Search for the cell housing the specified text and yield its (X, Y) center coordinate. 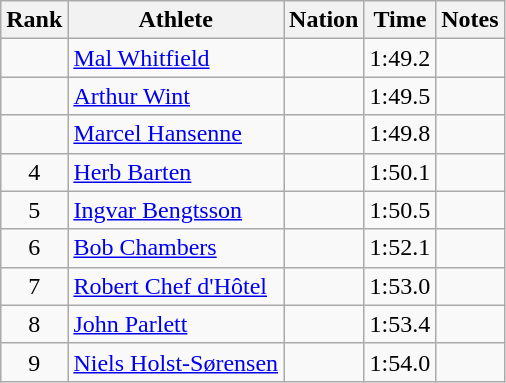
1:49.2 (400, 58)
5 (34, 210)
1:50.5 (400, 210)
Ingvar Bengtsson (176, 210)
Athlete (176, 20)
1:52.1 (400, 248)
Niels Holst-Sørensen (176, 362)
Herb Barten (176, 172)
Nation (324, 20)
1:54.0 (400, 362)
8 (34, 324)
Time (400, 20)
Robert Chef d'Hôtel (176, 286)
1:49.5 (400, 96)
7 (34, 286)
4 (34, 172)
Arthur Wint (176, 96)
Rank (34, 20)
1:50.1 (400, 172)
6 (34, 248)
John Parlett (176, 324)
1:53.0 (400, 286)
Marcel Hansenne (176, 134)
9 (34, 362)
Bob Chambers (176, 248)
Mal Whitfield (176, 58)
1:49.8 (400, 134)
1:53.4 (400, 324)
Notes (470, 20)
